Determine the [X, Y] coordinate at the center of the cell enclosing the given text.  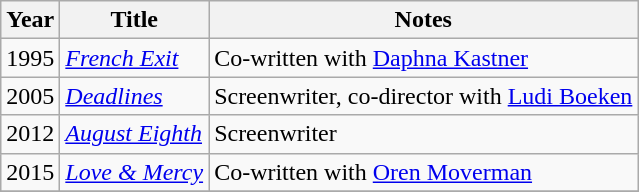
1995 [30, 58]
Title [134, 20]
Screenwriter, co-director with Ludi Boeken [424, 96]
Co-written with Daphna Kastner [424, 58]
Co-written with Oren Moverman [424, 172]
2005 [30, 96]
August Eighth [134, 134]
2012 [30, 134]
Love & Mercy [134, 172]
2015 [30, 172]
Notes [424, 20]
French Exit [134, 58]
Deadlines [134, 96]
Year [30, 20]
Screenwriter [424, 134]
